Determine the [X, Y] coordinate at the center of the cell enclosing the given text.  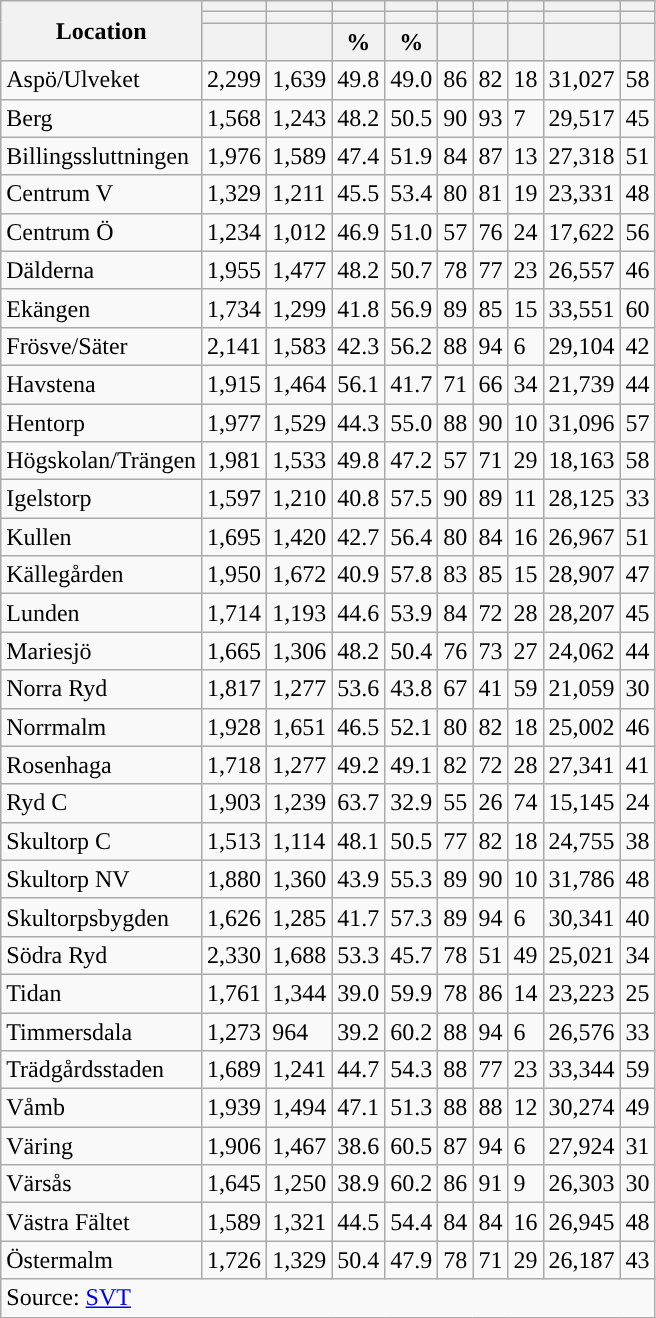
1,626 [234, 917]
49.0 [412, 80]
27 [526, 651]
21,059 [582, 689]
1,714 [234, 613]
1,420 [300, 537]
1,299 [300, 308]
51.9 [412, 156]
Timmersdala [102, 1031]
Högskolan/Trängen [102, 461]
38.9 [358, 1184]
1,210 [300, 499]
1,344 [300, 993]
1,672 [300, 575]
53.3 [358, 955]
Skultorpsbygden [102, 917]
1,665 [234, 651]
1,321 [300, 1222]
Östermalm [102, 1260]
30,341 [582, 917]
51.3 [412, 1108]
Skultorp C [102, 841]
26,303 [582, 1184]
56.1 [358, 384]
7 [526, 118]
1,477 [300, 270]
1,012 [300, 232]
44.3 [358, 423]
56.2 [412, 346]
Ekängen [102, 308]
47.1 [358, 1108]
1,955 [234, 270]
1,688 [300, 955]
40 [638, 917]
Våmb [102, 1108]
1,568 [234, 118]
38.6 [358, 1146]
63.7 [358, 803]
Lunden [102, 613]
26,557 [582, 270]
1,239 [300, 803]
1,234 [234, 232]
1,928 [234, 727]
1,939 [234, 1108]
1,306 [300, 651]
Trädgårdsstaden [102, 1070]
Rosenhaga [102, 765]
1,494 [300, 1108]
1,977 [234, 423]
74 [526, 803]
1,761 [234, 993]
1,583 [300, 346]
25,021 [582, 955]
Södra Ryd [102, 955]
27,318 [582, 156]
31,096 [582, 423]
47.2 [412, 461]
12 [526, 1108]
1,241 [300, 1070]
1,533 [300, 461]
33,551 [582, 308]
73 [490, 651]
31,027 [582, 80]
52.1 [412, 727]
42.7 [358, 537]
23,331 [582, 194]
Centrum V [102, 194]
1,273 [234, 1031]
Ryd C [102, 803]
50.7 [412, 270]
Centrum Ö [102, 232]
26,967 [582, 537]
26,576 [582, 1031]
23,223 [582, 993]
91 [490, 1184]
1,689 [234, 1070]
1,726 [234, 1260]
45.7 [412, 955]
39.2 [358, 1031]
Skultorp NV [102, 879]
1,950 [234, 575]
1,285 [300, 917]
Havstena [102, 384]
60.5 [412, 1146]
57.8 [412, 575]
24,062 [582, 651]
81 [490, 194]
2,141 [234, 346]
32.9 [412, 803]
1,513 [234, 841]
57.3 [412, 917]
83 [456, 575]
964 [300, 1031]
45.5 [358, 194]
1,529 [300, 423]
67 [456, 689]
Värsås [102, 1184]
47 [638, 575]
9 [526, 1184]
1,880 [234, 879]
39.0 [358, 993]
28,907 [582, 575]
66 [490, 384]
Dälderna [102, 270]
19 [526, 194]
46.5 [358, 727]
1,734 [234, 308]
55.3 [412, 879]
56.9 [412, 308]
60 [638, 308]
42 [638, 346]
1,651 [300, 727]
1,903 [234, 803]
55.0 [412, 423]
29,517 [582, 118]
53.9 [412, 613]
56.4 [412, 537]
33,344 [582, 1070]
Source: SVT [328, 1298]
54.3 [412, 1070]
29,104 [582, 346]
43.8 [412, 689]
Mariesjö [102, 651]
54.4 [412, 1222]
25,002 [582, 727]
51.0 [412, 232]
26,945 [582, 1222]
21,739 [582, 384]
Berg [102, 118]
47.4 [358, 156]
2,330 [234, 955]
Västra Fältet [102, 1222]
40.8 [358, 499]
56 [638, 232]
57.5 [412, 499]
28,207 [582, 613]
27,341 [582, 765]
1,645 [234, 1184]
11 [526, 499]
46.9 [358, 232]
Aspö/Ulveket [102, 80]
1,597 [234, 499]
44.7 [358, 1070]
Källegården [102, 575]
Väring [102, 1146]
43 [638, 1260]
38 [638, 841]
1,243 [300, 118]
31 [638, 1146]
26 [490, 803]
49.2 [358, 765]
43.9 [358, 879]
1,467 [300, 1146]
1,464 [300, 384]
1,981 [234, 461]
48.1 [358, 841]
Norrmalm [102, 727]
41.8 [358, 308]
1,976 [234, 156]
Norra Ryd [102, 689]
1,250 [300, 1184]
31,786 [582, 879]
28,125 [582, 499]
17,622 [582, 232]
13 [526, 156]
47.9 [412, 1260]
1,211 [300, 194]
24,755 [582, 841]
1,906 [234, 1146]
53.4 [412, 194]
Location [102, 31]
44.5 [358, 1222]
1,193 [300, 613]
Hentorp [102, 423]
Tidan [102, 993]
1,817 [234, 689]
59.9 [412, 993]
1,695 [234, 537]
Frösve/Säter [102, 346]
44.6 [358, 613]
25 [638, 993]
55 [456, 803]
18,163 [582, 461]
1,639 [300, 80]
49.1 [412, 765]
14 [526, 993]
30,274 [582, 1108]
1,114 [300, 841]
2,299 [234, 80]
1,360 [300, 879]
53.6 [358, 689]
1,915 [234, 384]
42.3 [358, 346]
Billingssluttningen [102, 156]
26,187 [582, 1260]
Igelstorp [102, 499]
Kullen [102, 537]
27,924 [582, 1146]
93 [490, 118]
40.9 [358, 575]
15,145 [582, 803]
1,718 [234, 765]
